Provide the [x, y] coordinate of the cell's center where the given text is located.  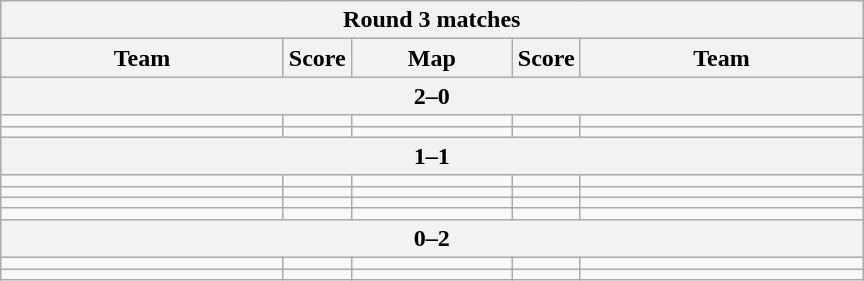
Map [432, 58]
Round 3 matches [432, 20]
0–2 [432, 238]
1–1 [432, 156]
2–0 [432, 96]
